From the cell containing the given text, extract its center point as (X, Y) coordinate. 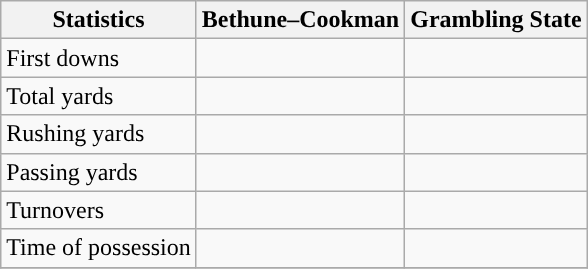
First downs (99, 58)
Time of possession (99, 248)
Turnovers (99, 210)
Rushing yards (99, 134)
Total yards (99, 96)
Statistics (99, 20)
Bethune–Cookman (300, 20)
Grambling State (496, 20)
Passing yards (99, 172)
